Identify which cell holds the provided text, then report its (x, y) central coordinate. 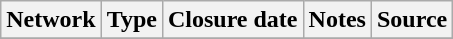
Source (412, 20)
Closure date (232, 20)
Notes (337, 20)
Type (132, 20)
Network (51, 20)
